Detect which cell encompasses the target text, then output its [x, y] center coordinate. 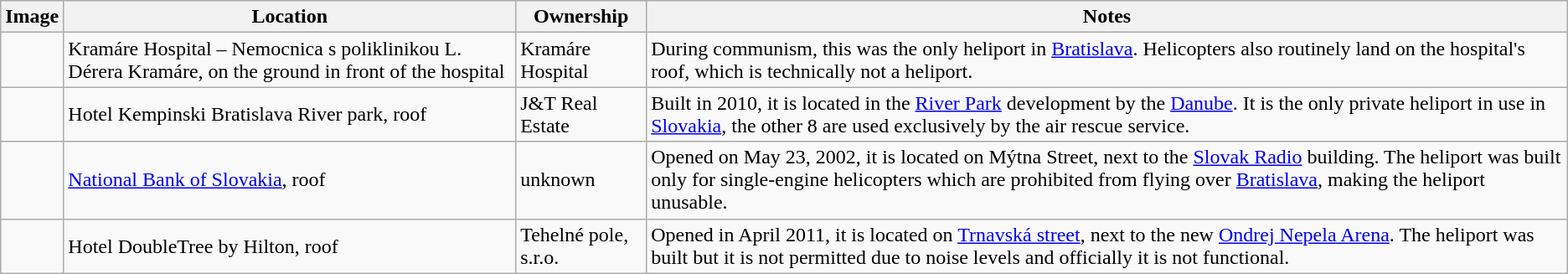
Image [32, 17]
J&T Real Estate [581, 114]
National Bank of Slovakia, roof [290, 180]
Location [290, 17]
Hotel DoubleTree by Hilton, roof [290, 246]
Tehelné pole, s.r.o. [581, 246]
Notes [1107, 17]
Hotel Kempinski Bratislava River park, roof [290, 114]
Ownership [581, 17]
Kramáre Hospital – Nemocnica s poliklinikou L. Dérera Kramáre, on the ground in front of the hospital [290, 60]
unknown [581, 180]
Kramáre Hospital [581, 60]
